Detect which cell encompasses the target text, then output its (X, Y) center coordinate. 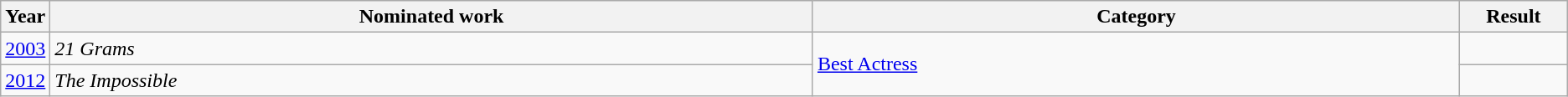
2012 (25, 80)
Nominated work (432, 17)
Year (25, 17)
2003 (25, 48)
Best Actress (1136, 64)
21 Grams (432, 48)
Result (1514, 17)
Category (1136, 17)
The Impossible (432, 80)
